Determine the [x, y] coordinate at the center of the cell enclosing the given text.  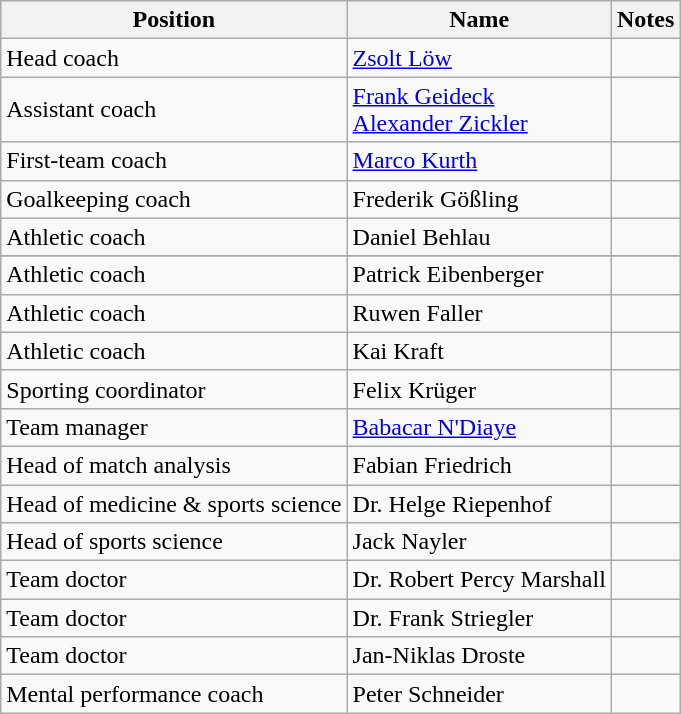
Fabian Friedrich [479, 465]
Kai Kraft [479, 351]
Dr. Helge Riepenhof [479, 503]
Felix Krüger [479, 389]
Dr. Frank Striegler [479, 618]
Jan-Niklas Droste [479, 656]
Jack Nayler [479, 542]
Goalkeeping coach [174, 199]
Dr. Robert Percy Marshall [479, 580]
Mental performance coach [174, 694]
Frank Geideck Alexander Zickler [479, 110]
Head of medicine & sports science [174, 503]
Assistant coach [174, 110]
Ruwen Faller [479, 313]
Name [479, 20]
Head of match analysis [174, 465]
First-team coach [174, 161]
Zsolt Löw [479, 58]
Team manager [174, 427]
Peter Schneider [479, 694]
Babacar N'Diaye [479, 427]
Patrick Eibenberger [479, 275]
Daniel Behlau [479, 237]
Notes [645, 20]
Head of sports science [174, 542]
Marco Kurth [479, 161]
Head coach [174, 58]
Position [174, 20]
Frederik Gößling [479, 199]
Sporting coordinator [174, 389]
